Locate the cell with the specified text and output its (X, Y) center coordinate. 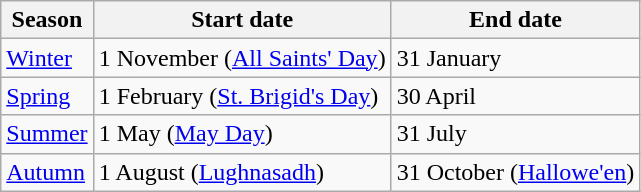
31 October (Hallowe'en) (516, 172)
31 July (516, 134)
Spring (47, 96)
1 November (All Saints' Day) (242, 58)
Autumn (47, 172)
Summer (47, 134)
1 May (May Day) (242, 134)
Start date (242, 20)
End date (516, 20)
1 February (St. Brigid's Day) (242, 96)
30 April (516, 96)
Winter (47, 58)
1 August (Lughnasadh) (242, 172)
Season (47, 20)
31 January (516, 58)
